Detect which cell encompasses the target text, then output its (x, y) center coordinate. 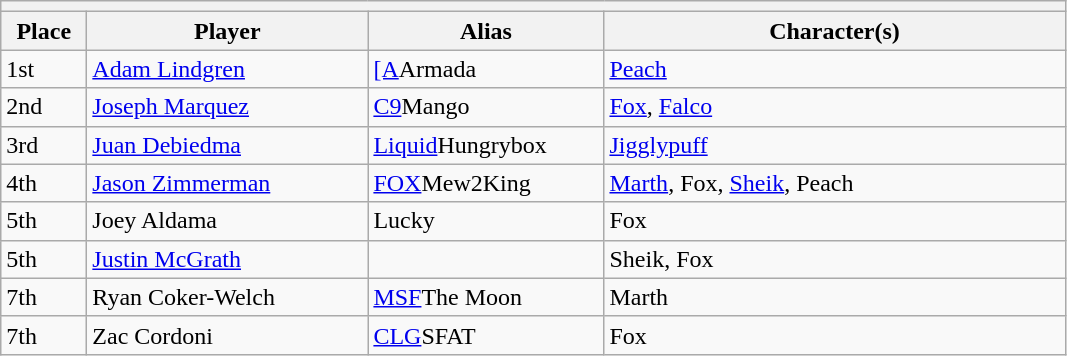
Player (228, 31)
Sheik, Fox (834, 259)
Justin McGrath (228, 259)
CLGSFAT (486, 335)
MSFThe Moon (486, 297)
Alias (486, 31)
Zac Cordoni (228, 335)
Place (44, 31)
Juan Debiedma (228, 145)
Jigglypuff (834, 145)
1st (44, 69)
[AArmada (486, 69)
Jason Zimmerman (228, 183)
Peach (834, 69)
Lucky (486, 221)
Fox, Falco (834, 107)
Character(s) (834, 31)
Joey Aldama (228, 221)
Adam Lindgren (228, 69)
3rd (44, 145)
FOXMew2King (486, 183)
2nd (44, 107)
Marth, Fox, Sheik, Peach (834, 183)
LiquidHungrybox (486, 145)
C9Mango (486, 107)
4th (44, 183)
Joseph Marquez (228, 107)
Marth (834, 297)
Ryan Coker-Welch (228, 297)
